Find where the given text appears and provide that cell's center as [X, Y] coordinate. 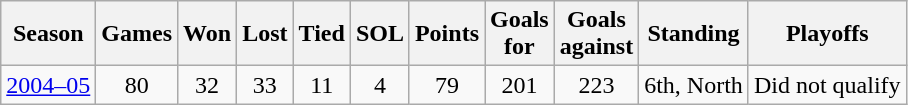
32 [208, 85]
Playoffs [827, 34]
11 [322, 85]
Season [48, 34]
Standing [694, 34]
79 [446, 85]
Games [137, 34]
Did not qualify [827, 85]
33 [265, 85]
Points [446, 34]
4 [380, 85]
6th, North [694, 85]
Goalsagainst [596, 34]
2004–05 [48, 85]
201 [519, 85]
223 [596, 85]
Won [208, 34]
Tied [322, 34]
SOL [380, 34]
Goalsfor [519, 34]
Lost [265, 34]
80 [137, 85]
